Return the [x, y] coordinate for the center point of the cell that contains the specified text.  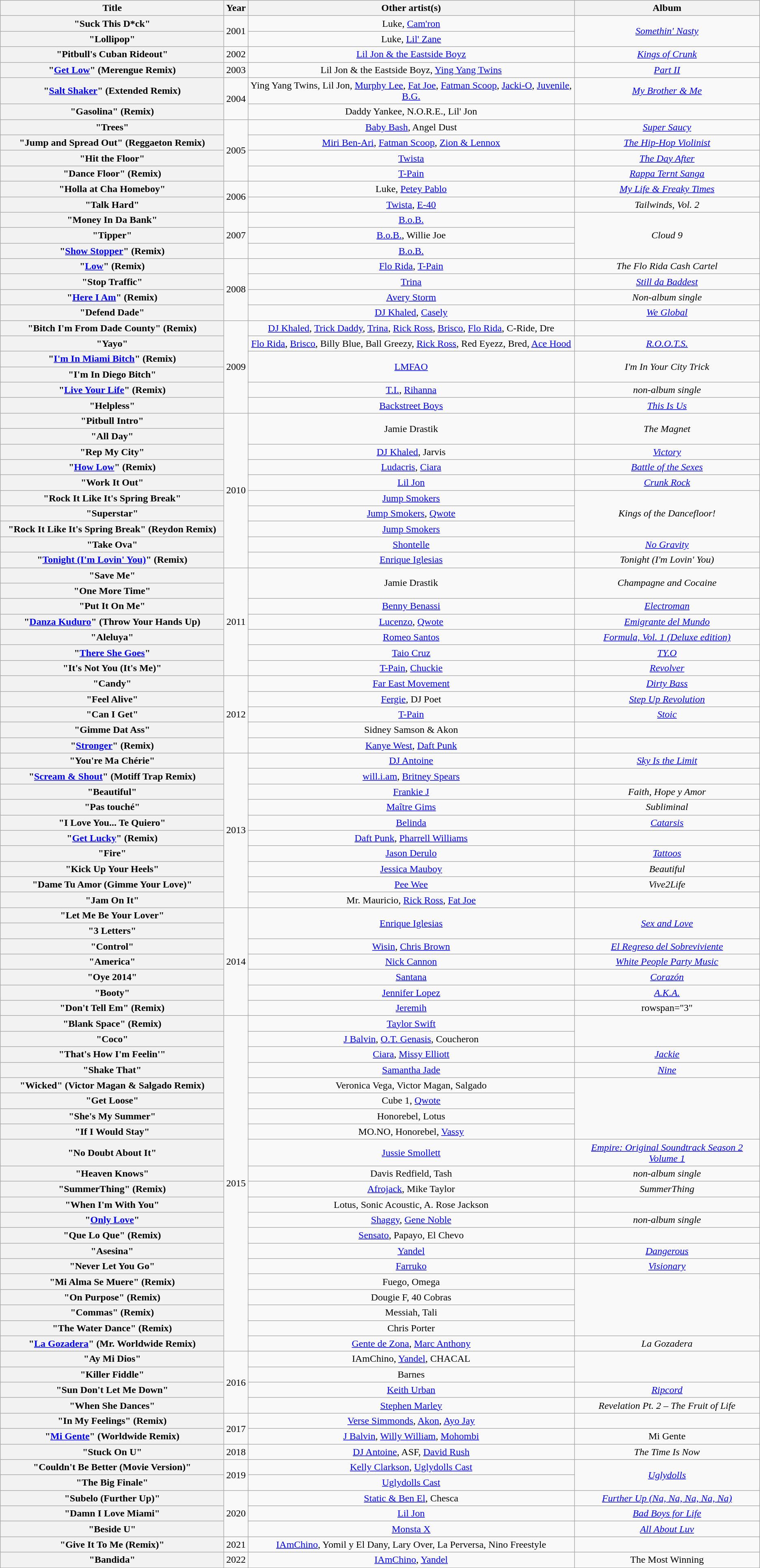
Bad Boys for Life [667, 1514]
Ying Yang Twins, Lil Jon, Murphy Lee, Fat Joe, Fatman Scoop, Jacki-O, Juvenile, B.G. [411, 91]
Shontelle [411, 544]
"Don't Tell Em" (Remix) [112, 1008]
Baby Bash, Angel Dust [411, 127]
Farruko [411, 1266]
2014 [236, 961]
T-Pain, Chuckie [411, 668]
Revolver [667, 668]
"Save Me" [112, 575]
Benny Benassi [411, 606]
2010 [236, 490]
"The Water Dance" (Remix) [112, 1328]
Somethin' Nasty [667, 31]
2008 [236, 289]
"3 Letters" [112, 931]
We Global [667, 313]
IAmChino, Yomil y El Dany, Lary Over, La Perversa, Nino Freestyle [411, 1544]
2021 [236, 1544]
2009 [236, 367]
I'm In Your City Trick [667, 367]
Lil Jon & the Eastside Boyz, Ying Yang Twins [411, 70]
"Helpless" [112, 405]
B.o.B., Willie Joe [411, 235]
"Beautiful" [112, 792]
"Trees" [112, 127]
No Gravity [667, 544]
2012 [236, 714]
"Shake That" [112, 1070]
Yandel [411, 1251]
"Damn I Love Miami" [112, 1514]
Album [667, 8]
Davis Redfield, Tash [411, 1173]
Daddy Yankee, N.O.R.E., Lil' Jon [411, 112]
"If I Would Stay" [112, 1132]
"Scream & Shout" (Motiff Trap Remix) [112, 776]
Jump Smokers, Qwote [411, 514]
"Couldn't Be Better (Movie Version)" [112, 1467]
2013 [236, 831]
"When She Dances" [112, 1405]
DJ Khaled, Jarvis [411, 452]
"Bandida" [112, 1560]
"Rep My City" [112, 452]
"Can I Get" [112, 715]
"Here I Am" (Remix) [112, 297]
"Stuck On U" [112, 1451]
"Get Loose" [112, 1101]
Stoic [667, 715]
Ludacris, Ciara [411, 467]
IAmChino, Yandel, CHACAL [411, 1359]
"Jump and Spread Out" (Reggaeton Remix) [112, 143]
Jussie Smollett [411, 1152]
"Dame Tu Amor (Gimme Your Love)" [112, 884]
2011 [236, 622]
Visionary [667, 1266]
Nick Cannon [411, 962]
"Bitch I'm From Dade County" (Remix) [112, 328]
Revelation Pt. 2 – The Fruit of Life [667, 1405]
Vive2Life [667, 884]
2016 [236, 1382]
Taylor Swift [411, 1024]
Ripcord [667, 1390]
White People Party Music [667, 962]
Frankie J [411, 792]
Sky Is the Limit [667, 761]
"Coco" [112, 1039]
La Gozadera [667, 1343]
Chris Porter [411, 1328]
Empire: Original Soundtrack Season 2 Volume 1 [667, 1152]
2001 [236, 31]
"The Big Finale" [112, 1483]
Year [236, 8]
Santana [411, 977]
T.I., Rihanna [411, 390]
"Yayo" [112, 343]
Subliminal [667, 807]
Jackie [667, 1054]
Super Saucy [667, 127]
2005 [236, 150]
"You're Ma Chérie" [112, 761]
Backstreet Boys [411, 405]
"Talk Hard" [112, 204]
Avery Storm [411, 297]
"Live Your Life" (Remix) [112, 390]
"Booty" [112, 993]
"Stronger" (Remix) [112, 745]
The Magnet [667, 428]
Static & Ben El, Chesca [411, 1498]
"Money In Da Bank" [112, 220]
Romeo Santos [411, 637]
Fuego, Omega [411, 1282]
Jennifer Lopez [411, 993]
Cube 1, Qwote [411, 1101]
Sidney Samson & Akon [411, 730]
Part II [667, 70]
Jason Derulo [411, 853]
Trina [411, 282]
"Lollipop" [112, 39]
Uglydolls Cast [411, 1483]
Tonight (I'm Lovin' You) [667, 560]
"Take Ova" [112, 544]
"How Low" (Remix) [112, 467]
"When I'm With You" [112, 1205]
2022 [236, 1560]
"It's Not You (It's Me)" [112, 668]
"Wicked" (Victor Magan & Salgado Remix) [112, 1085]
"Gimme Dat Ass" [112, 730]
"Get Low" (Merengue Remix) [112, 70]
Twista [411, 158]
"She's My Summer" [112, 1116]
"Oye 2014" [112, 977]
"Get Lucky" (Remix) [112, 838]
Title [112, 8]
Flo Rida, Brisco, Billy Blue, Ball Greezy, Rick Ross, Red Eyezz, Bred, Ace Hood [411, 343]
"Never Let You Go" [112, 1266]
"No Doubt About It" [112, 1152]
DJ Khaled, Trick Daddy, Trina, Rick Ross, Brisco, Flo Rida, C-Ride, Dre [411, 328]
"Show Stopper" (Remix) [112, 251]
Mi Gente [667, 1436]
"Holla at Cha Homeboy" [112, 189]
"Gasolina" (Remix) [112, 112]
All About Luv [667, 1529]
Luke, Petey Pablo [411, 189]
Formula, Vol. 1 (Deluxe edition) [667, 637]
"Rock It Like It's Spring Break" (Reydon Remix) [112, 529]
"Que Lo Que" (Remix) [112, 1235]
DJ Antoine [411, 761]
Kanye West, Daft Punk [411, 745]
Cloud 9 [667, 235]
Daft Punk, Pharrell Williams [411, 838]
"Rock It Like It's Spring Break" [112, 498]
Corazón [667, 977]
Wisin, Chris Brown [411, 946]
"Give It To Me (Remix)" [112, 1544]
"Pitbull Intro" [112, 421]
"Stop Traffic" [112, 282]
A.K.A. [667, 993]
Tattoos [667, 853]
"Candy" [112, 683]
Samantha Jade [411, 1070]
Messiah, Tali [411, 1313]
2004 [236, 98]
Electroman [667, 606]
"Fire" [112, 853]
2007 [236, 235]
Lotus, Sonic Acoustic, A. Rose Jackson [411, 1205]
"Salt Shaker" (Extended Remix) [112, 91]
Veronica Vega, Victor Magan, Salgado [411, 1085]
El Regreso del Sobreviviente [667, 946]
Nine [667, 1070]
MO.NO, Honorebel, Vassy [411, 1132]
"Mi Alma Se Muere" (Remix) [112, 1282]
"Low" (Remix) [112, 266]
"Defend Dade" [112, 313]
"Blank Space" (Remix) [112, 1024]
Step Up Revolution [667, 699]
"La Gozadera" (Mr. Worldwide Remix) [112, 1343]
"Only Love" [112, 1220]
"Let Me Be Your Lover" [112, 915]
"SummerThing" (Remix) [112, 1189]
"Heaven Knows" [112, 1173]
Kings of Crunk [667, 54]
Dougie F, 40 Cobras [411, 1297]
"There She Goes" [112, 652]
2019 [236, 1475]
"One More Time" [112, 591]
Verse Simmonds, Akon, Ayo Jay [411, 1421]
The Hip-Hop Violinist [667, 143]
"Tipper" [112, 235]
Honorebel, Lotus [411, 1116]
Belinda [411, 823]
Sex and Love [667, 923]
Flo Rida, T-Pain [411, 266]
Luke, Lil' Zane [411, 39]
2015 [236, 1184]
Afrojack, Mike Taylor [411, 1189]
"Asesina" [112, 1251]
Crunk Rock [667, 483]
Jeremih [411, 1008]
"Commas" (Remix) [112, 1313]
"Subelo (Further Up)" [112, 1498]
IAmChino, Yandel [411, 1560]
Ciara, Missy Elliott [411, 1054]
Other artist(s) [411, 8]
"On Purpose" (Remix) [112, 1297]
"I Love You... Te Quiero" [112, 823]
"Put It On Me" [112, 606]
Twista, E-40 [411, 204]
Champagne and Cocaine [667, 583]
"All Day" [112, 436]
"Pitbull's Cuban Rideout" [112, 54]
"Superstar" [112, 514]
2003 [236, 70]
Rappa Ternt Sanga [667, 173]
Kelly Clarkson, Uglydolls Cast [411, 1467]
"Tonight (I'm Lovin' You)" (Remix) [112, 560]
"Suck This D*ck" [112, 24]
"In My Feelings" (Remix) [112, 1421]
Lil Jon & the Eastside Boyz [411, 54]
Fergie, DJ Poet [411, 699]
Still da Baddest [667, 282]
Taio Cruz [411, 652]
2018 [236, 1451]
Dangerous [667, 1251]
Lucenzo, Qwote [411, 622]
The Time Is Now [667, 1451]
J Balvin, O.T. Genasis, Coucheron [411, 1039]
LMFAO [411, 367]
My Life & Freaky Times [667, 189]
will.i.am, Britney Spears [411, 776]
DJ Antoine, ASF, David Rush [411, 1451]
The Most Winning [667, 1560]
Gente de Zona, Marc Anthony [411, 1343]
"Ay Mi Dios" [112, 1359]
"Work It Out" [112, 483]
Further Up (Na, Na, Na, Na, Na) [667, 1498]
Dirty Bass [667, 683]
"Feel Alive" [112, 699]
Monsta X [411, 1529]
Faith, Hope y Amor [667, 792]
Tailwinds, Vol. 2 [667, 204]
"Danza Kuduro" (Throw Your Hands Up) [112, 622]
"That's How I'm Feelin'" [112, 1054]
"I'm In Miami Bitch" (Remix) [112, 359]
R.O.O.T.S. [667, 343]
Sensato, Papayo, El Chevo [411, 1235]
TY.O [667, 652]
My Brother & Me [667, 91]
Beautiful [667, 869]
rowspan="3" [667, 1008]
Mr. Mauricio, Rick Ross, Fat Joe [411, 900]
SummerThing [667, 1189]
"Dance Floor" (Remix) [112, 173]
"Mi Gente" (Worldwide Remix) [112, 1436]
Stephen Marley [411, 1405]
"Hit the Floor" [112, 158]
Miri Ben-Ari, Fatman Scoop, Zion & Lennox [411, 143]
Kings of the Dancefloor! [667, 514]
Battle of the Sexes [667, 467]
2002 [236, 54]
DJ Khaled, Casely [411, 313]
2017 [236, 1428]
Non-album single [667, 297]
Barnes [411, 1374]
"America" [112, 962]
2006 [236, 197]
This Is Us [667, 405]
Pee Wee [411, 884]
Maître Gims [411, 807]
Luke, Cam'ron [411, 24]
The Flo Rida Cash Cartel [667, 266]
2020 [236, 1514]
Emigrante del Mundo [667, 622]
"Aleluya" [112, 637]
The Day After [667, 158]
Uglydolls [667, 1475]
"Beside U" [112, 1529]
Shaggy, Gene Noble [411, 1220]
"Kick Up Your Heels" [112, 869]
Keith Urban [411, 1390]
"Killer Fiddle" [112, 1374]
"Control" [112, 946]
Jessica Mauboy [411, 869]
"I'm In Diego Bitch" [112, 374]
Victory [667, 452]
J Balvin, Willy William, Mohombi [411, 1436]
"Jam On It" [112, 900]
Far East Movement [411, 683]
"Pas touché" [112, 807]
Catarsis [667, 823]
"Sun Don't Let Me Down" [112, 1390]
